Determine the (x, y) coordinate at the center of the cell enclosing the given text.  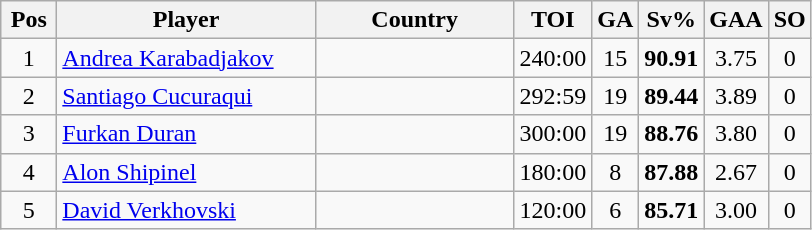
3.00 (736, 210)
2 (29, 96)
3.80 (736, 134)
8 (616, 172)
88.76 (672, 134)
TOI (553, 20)
3.89 (736, 96)
Country (414, 20)
SO (790, 20)
15 (616, 58)
90.91 (672, 58)
Player (186, 20)
2.67 (736, 172)
4 (29, 172)
GA (616, 20)
5 (29, 210)
240:00 (553, 58)
180:00 (553, 172)
Andrea Karabadjakov (186, 58)
GAA (736, 20)
89.44 (672, 96)
87.88 (672, 172)
Santiago Cucuraqui (186, 96)
Furkan Duran (186, 134)
1 (29, 58)
6 (616, 210)
3.75 (736, 58)
Sv% (672, 20)
David Verkhovski (186, 210)
3 (29, 134)
Alon Shipinel (186, 172)
85.71 (672, 210)
120:00 (553, 210)
300:00 (553, 134)
292:59 (553, 96)
Pos (29, 20)
